Return [X, Y] of the center of cell containing provided text 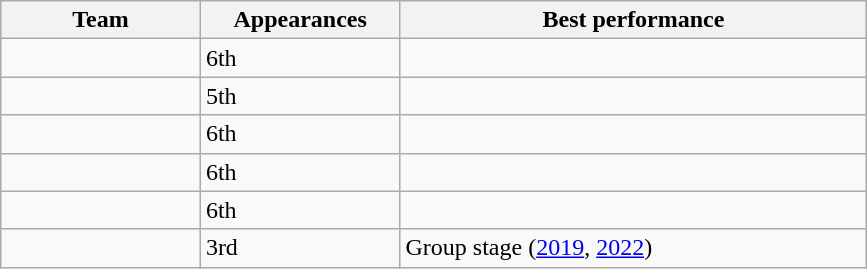
Group stage (2019, 2022) [634, 248]
5th [300, 96]
Team [101, 20]
Appearances [300, 20]
Best performance [634, 20]
3rd [300, 248]
